For the text-containing cell, return its midpoint in [X, Y] coordinate format. 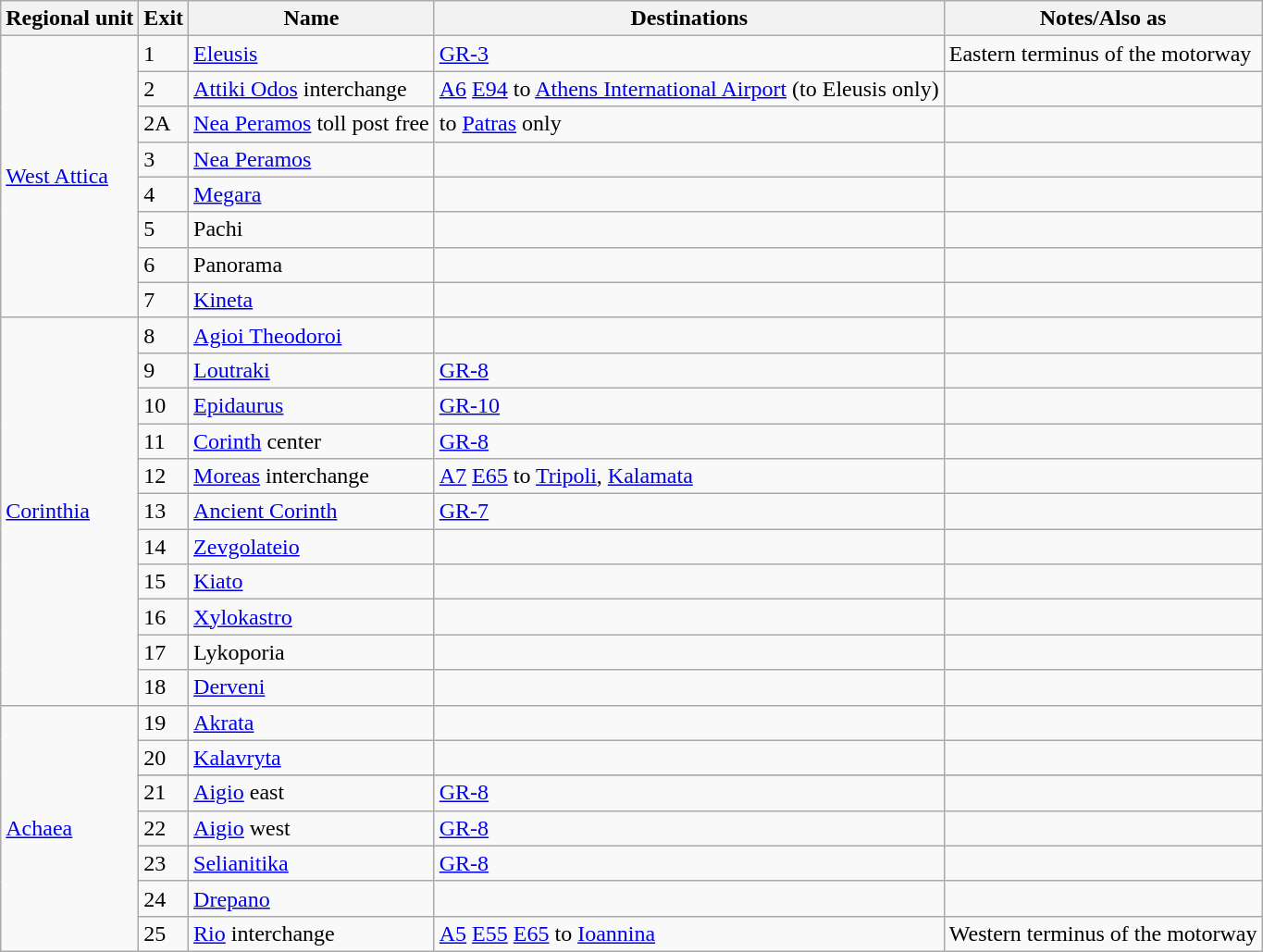
A7 E65 to Tripoli, Kalamata [688, 476]
16 [164, 617]
Loutraki [312, 370]
17 [164, 652]
A5 E55 E65 to Ioannina [688, 933]
Eleusis [312, 54]
Derveni [312, 687]
Destinations [688, 19]
4 [164, 194]
22 [164, 828]
Nea Peramos toll post free [312, 124]
GR-3 [688, 54]
Selianitika [312, 863]
3 [164, 159]
12 [164, 476]
Achaea [70, 828]
Ancient Corinth [312, 512]
Kineta [312, 300]
Eastern terminus of the motorway [1103, 54]
1 [164, 54]
14 [164, 547]
2A [164, 124]
Regional unit [70, 19]
GR-7 [688, 512]
Xylokastro [312, 617]
20 [164, 758]
Panorama [312, 265]
Notes/Also as [1103, 19]
Megara [312, 194]
Zevgolateio [312, 547]
Attiki Odos interchange [312, 89]
Corinthia [70, 511]
21 [164, 793]
24 [164, 898]
19 [164, 723]
Akrata [312, 723]
10 [164, 405]
Nea Peramos [312, 159]
Corinth center [312, 441]
GR-10 [688, 405]
Lykoporia [312, 652]
Pachi [312, 229]
Rio interchange [312, 933]
Kiato [312, 582]
Moreas interchange [312, 476]
11 [164, 441]
Western terminus of the motorway [1103, 933]
9 [164, 370]
23 [164, 863]
7 [164, 300]
Name [312, 19]
Epidaurus [312, 405]
2 [164, 89]
Drepano [312, 898]
5 [164, 229]
West Attica [70, 177]
Agioi Theodoroi [312, 335]
to Patras only [688, 124]
6 [164, 265]
Kalavryta [312, 758]
25 [164, 933]
Aigio west [312, 828]
8 [164, 335]
18 [164, 687]
A6 E94 to Athens International Airport (to Eleusis only) [688, 89]
Exit [164, 19]
13 [164, 512]
15 [164, 582]
Aigio east [312, 793]
